Pinpoint the cell where the given text exists, returning its (X, Y) midpoint coordinate. 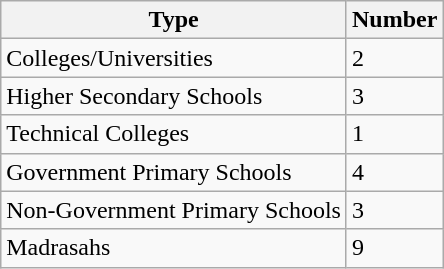
Colleges/Universities (174, 58)
2 (394, 58)
9 (394, 248)
Government Primary Schools (174, 172)
Madrasahs (174, 248)
Technical Colleges (174, 134)
Type (174, 20)
Number (394, 20)
Higher Secondary Schools (174, 96)
4 (394, 172)
Non-Government Primary Schools (174, 210)
1 (394, 134)
